From the cell containing the given text, extract its center point as (X, Y) coordinate. 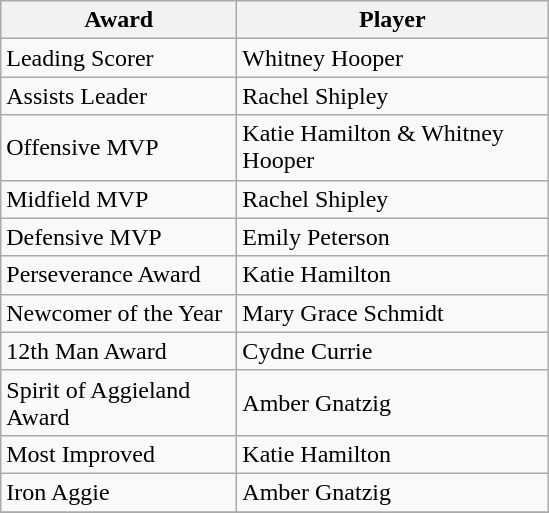
Emily Peterson (392, 237)
Mary Grace Schmidt (392, 313)
Whitney Hooper (392, 58)
Award (119, 20)
Newcomer of the Year (119, 313)
Spirit of Aggieland Award (119, 402)
Most Improved (119, 454)
Assists Leader (119, 96)
Iron Aggie (119, 492)
Midfield MVP (119, 199)
Leading Scorer (119, 58)
12th Man Award (119, 351)
Defensive MVP (119, 237)
Katie Hamilton & Whitney Hooper (392, 148)
Player (392, 20)
Offensive MVP (119, 148)
Cydne Currie (392, 351)
Perseverance Award (119, 275)
